Locate the cell with the specified text and output its (x, y) center coordinate. 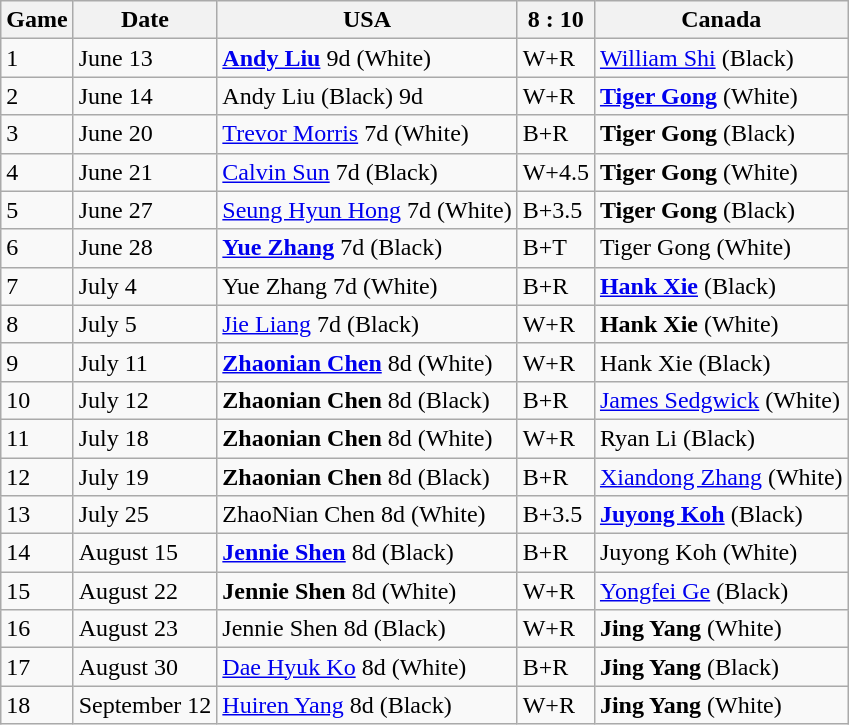
6 (37, 248)
June 13 (145, 58)
17 (37, 667)
11 (37, 438)
Andy Liu 9d (White) (367, 58)
Huiren Yang 8d (Black) (367, 705)
June 28 (145, 248)
July 5 (145, 324)
15 (37, 591)
June 20 (145, 134)
ZhaoNian Chen 8d (White) (367, 515)
9 (37, 362)
Calvin Sun 7d (Black) (367, 172)
10 (37, 400)
Juyong Koh (White) (721, 553)
James Sedgwick (White) (721, 400)
Xiandong Zhang (White) (721, 477)
7 (37, 286)
3 (37, 134)
12 (37, 477)
August 15 (145, 553)
Canada (721, 20)
B+T (556, 248)
Ryan Li (Black) (721, 438)
16 (37, 629)
Dae Hyuk Ko 8d (White) (367, 667)
August 23 (145, 629)
Juyong Koh (Black) (721, 515)
Seung Hyun Hong 7d (White) (367, 210)
14 (37, 553)
August 22 (145, 591)
Jennie Shen 8d (White) (367, 591)
4 (37, 172)
August 30 (145, 667)
July 12 (145, 400)
June 21 (145, 172)
William Shi (Black) (721, 58)
Date (145, 20)
July 4 (145, 286)
Jing Yang (Black) (721, 667)
July 25 (145, 515)
July 19 (145, 477)
Jie Liang 7d (Black) (367, 324)
Game (37, 20)
Andy Liu (Black) 9d (367, 96)
Hank Xie (White) (721, 324)
13 (37, 515)
Yue Zhang 7d (White) (367, 286)
2 (37, 96)
September 12 (145, 705)
July 18 (145, 438)
18 (37, 705)
July 11 (145, 362)
Yue Zhang 7d (Black) (367, 248)
Trevor Morris 7d (White) (367, 134)
8 (37, 324)
Yongfei Ge (Black) (721, 591)
5 (37, 210)
W+4.5 (556, 172)
8 : 10 (556, 20)
USA (367, 20)
June 14 (145, 96)
1 (37, 58)
June 27 (145, 210)
